Scan for the cell matching the given text and deliver its (X, Y) coordinate at center. 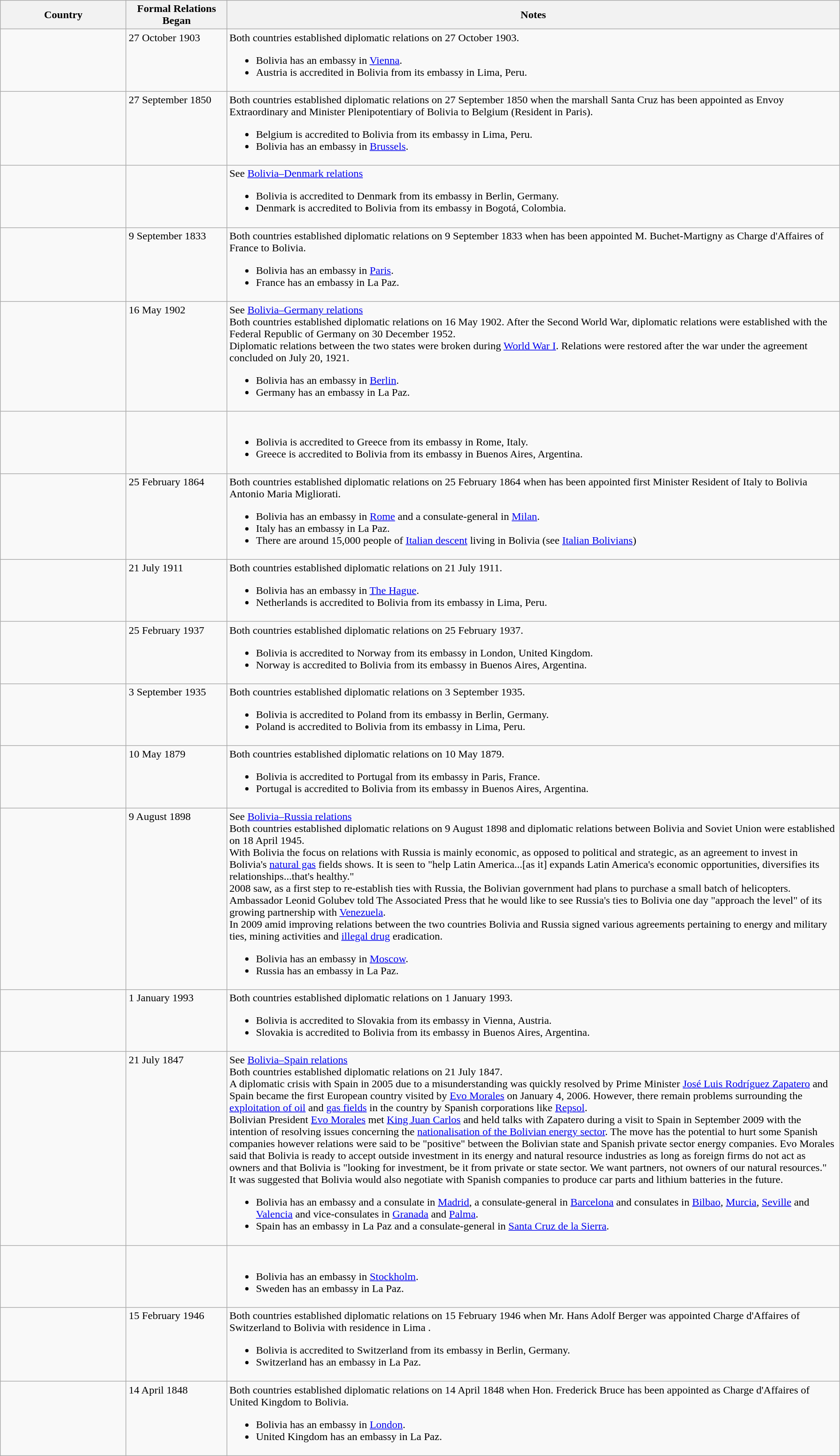
14 April 1848 (176, 1418)
15 February 1946 (176, 1345)
Bolivia has an embassy in Stockholm.Sweden has an embassy in La Paz. (533, 1276)
25 February 1937 (176, 652)
1 January 1993 (176, 1021)
9 September 1833 (176, 264)
27 September 1850 (176, 129)
10 May 1879 (176, 777)
Country (63, 15)
9 August 1898 (176, 898)
25 February 1864 (176, 516)
21 July 1911 (176, 590)
Notes (533, 15)
21 July 1847 (176, 1149)
16 May 1902 (176, 356)
Bolivia is accredited to Greece from its embassy in Rome, Italy.Greece is accredited to Bolivia from its embassy in Buenos Aires, Argentina. (533, 442)
27 October 1903 (176, 60)
3 September 1935 (176, 714)
Formal Relations Began (176, 15)
